Pinpoint the cell where the given text exists, returning its (x, y) midpoint coordinate. 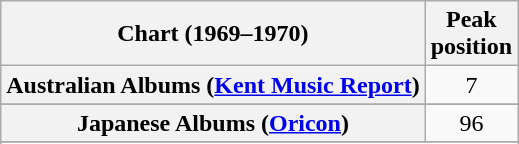
Japanese Albums (Oricon) (213, 123)
Australian Albums (Kent Music Report) (213, 85)
96 (471, 123)
Chart (1969–1970) (213, 34)
Peakposition (471, 34)
7 (471, 85)
